For the text-containing cell, return its midpoint in [x, y] coordinate format. 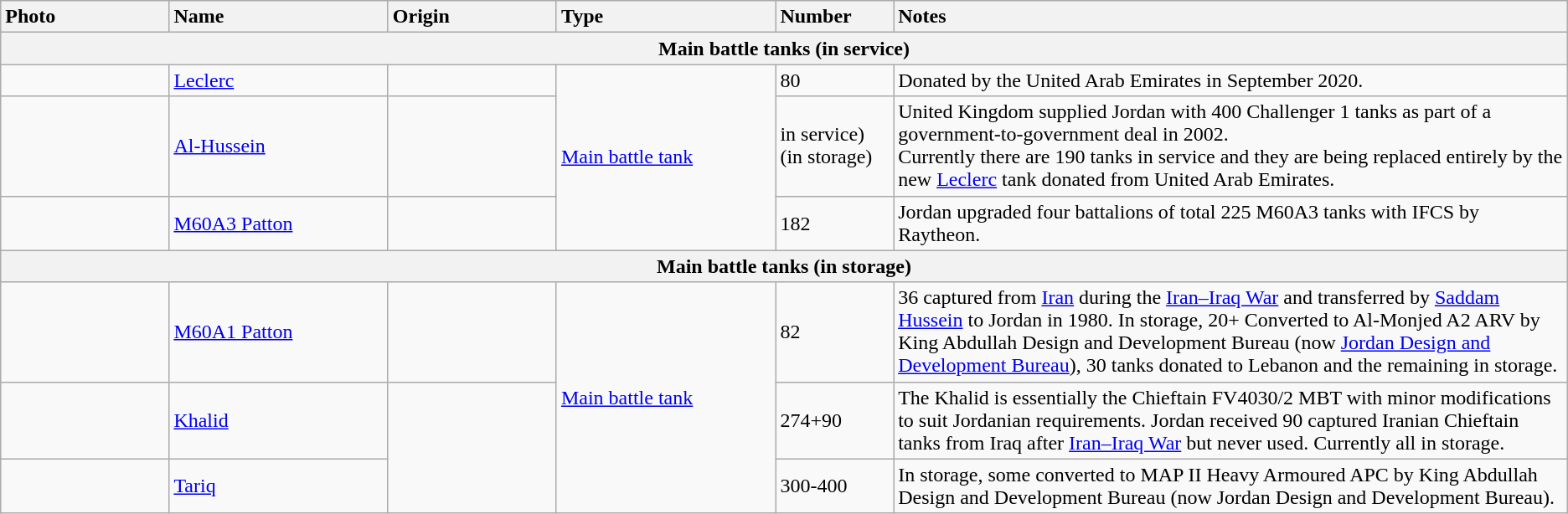
Origin [472, 17]
M60A3 Patton [278, 223]
Type [665, 17]
182 [834, 223]
Name [278, 17]
M60A1 Patton [278, 332]
80 [834, 80]
82 [834, 332]
Notes [1231, 17]
274+90 [834, 420]
Main battle tanks (in service) [784, 49]
in service) (in storage) [834, 146]
300-400 [834, 486]
Tariq [278, 486]
Photo [85, 17]
Khalid [278, 420]
Number [834, 17]
Main battle tanks (in storage) [784, 266]
In storage, some converted to MAP II Heavy Armoured APC by King Abdullah Design and Development Bureau (now Jordan Design and Development Bureau). [1231, 486]
Al-Hussein [278, 146]
Donated by the United Arab Emirates in September 2020. [1231, 80]
Leclerc [278, 80]
Jordan upgraded four battalions of total 225 M60A3 tanks with IFCS by Raytheon. [1231, 223]
